Search for the cell housing the specified text and yield its (x, y) center coordinate. 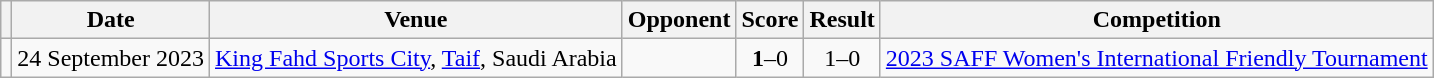
Venue (416, 20)
Score (770, 20)
King Fahd Sports City, Taif, Saudi Arabia (416, 58)
Opponent (679, 20)
24 September 2023 (111, 58)
2023 SAFF Women's International Friendly Tournament (1156, 58)
Result (842, 20)
Competition (1156, 20)
Date (111, 20)
